Locate the cell with the specified text and output its [x, y] center coordinate. 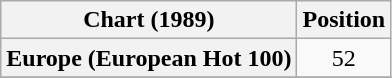
Europe (European Hot 100) [149, 58]
Chart (1989) [149, 20]
52 [344, 58]
Position [344, 20]
